Pinpoint the cell where the given text exists, returning its [x, y] midpoint coordinate. 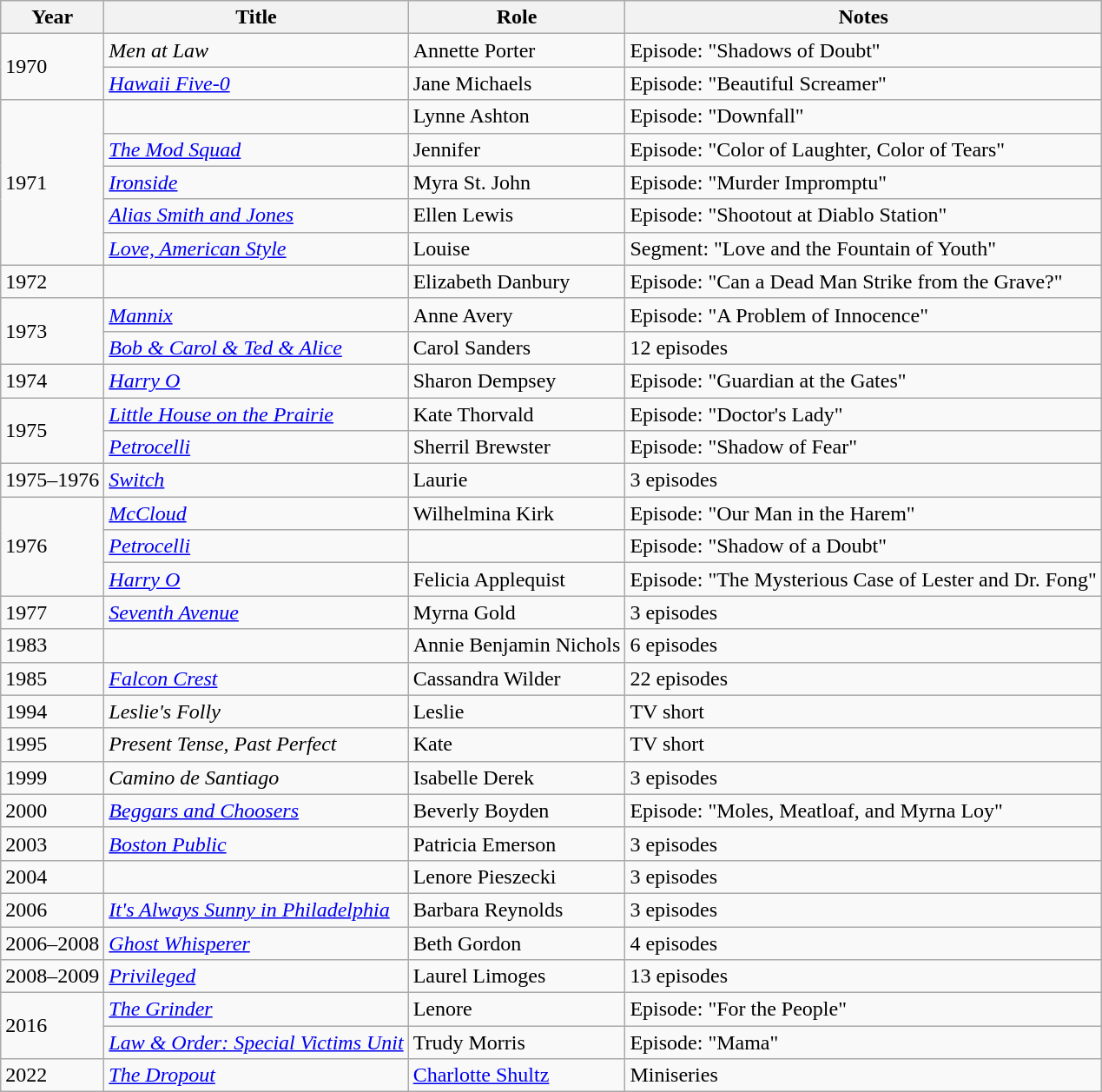
Episode: "Shadows of Doubt" [863, 50]
Episode: "Shadow of a Doubt" [863, 546]
2006–2008 [52, 943]
Boston Public [256, 844]
Episode: "Beautiful Screamer" [863, 83]
Sharon Dempsey [517, 381]
2004 [52, 877]
Laurie [517, 480]
Trudy Morris [517, 1042]
1975–1976 [52, 480]
2000 [52, 811]
1972 [52, 281]
1985 [52, 678]
Law & Order: Special Victims Unit [256, 1042]
2008–2009 [52, 976]
Episode: "Can a Dead Man Strike from the Grave?" [863, 281]
Seventh Avenue [256, 612]
22 episodes [863, 678]
Episode: "A Problem of Innocence" [863, 314]
2016 [52, 1026]
Little House on the Prairie [256, 414]
Episode: "The Mysterious Case of Lester and Dr. Fong" [863, 579]
It's Always Sunny in Philadelphia [256, 910]
Episode: "Shadow of Fear" [863, 447]
1975 [52, 431]
1994 [52, 711]
Beth Gordon [517, 943]
Switch [256, 480]
1976 [52, 546]
Isabelle Derek [517, 778]
4 episodes [863, 943]
13 episodes [863, 976]
1999 [52, 778]
1977 [52, 612]
1971 [52, 182]
Title [256, 17]
2006 [52, 910]
Miniseries [863, 1075]
Episode: "Color of Laughter, Color of Tears" [863, 149]
Alias Smith and Jones [256, 215]
Lenore Pieszecki [517, 877]
1974 [52, 381]
Episode: "Mama" [863, 1042]
Episode: "Guardian at the Gates" [863, 381]
Elizabeth Danbury [517, 281]
Episode: "Moles, Meatloaf, and Myrna Loy" [863, 811]
Annette Porter [517, 50]
12 episodes [863, 347]
Myra St. John [517, 182]
Camino de Santiago [256, 778]
Segment: "Love and the Fountain of Youth" [863, 248]
Notes [863, 17]
Episode: "Murder Impromptu" [863, 182]
Bob & Carol & Ted & Alice [256, 347]
McCloud [256, 513]
Charlotte Shultz [517, 1075]
Kate [517, 745]
Ironside [256, 182]
Felicia Applequist [517, 579]
Role [517, 17]
Beverly Boyden [517, 811]
The Mod Squad [256, 149]
Episode: "Our Man in the Harem" [863, 513]
Episode: "Downfall" [863, 116]
6 episodes [863, 645]
1973 [52, 331]
Mannix [256, 314]
Episode: "Doctor's Lady" [863, 414]
Leslie [517, 711]
2022 [52, 1075]
Patricia Emerson [517, 844]
Lenore [517, 1009]
Ellen Lewis [517, 215]
Annie Benjamin Nichols [517, 645]
The Dropout [256, 1075]
1983 [52, 645]
Beggars and Choosers [256, 811]
1995 [52, 745]
Present Tense, Past Perfect [256, 745]
Hawaii Five-0 [256, 83]
Love, American Style [256, 248]
Ghost Whisperer [256, 943]
Episode: "Shootout at Diablo Station" [863, 215]
Carol Sanders [517, 347]
Sherril Brewster [517, 447]
Falcon Crest [256, 678]
Cassandra Wilder [517, 678]
Barbara Reynolds [517, 910]
Anne Avery [517, 314]
Louise [517, 248]
Wilhelmina Kirk [517, 513]
Kate Thorvald [517, 414]
Myrna Gold [517, 612]
Jane Michaels [517, 83]
Privileged [256, 976]
1970 [52, 67]
2003 [52, 844]
Year [52, 17]
Leslie's Folly [256, 711]
Jennifer [517, 149]
Men at Law [256, 50]
Lynne Ashton [517, 116]
Laurel Limoges [517, 976]
Episode: "For the People" [863, 1009]
The Grinder [256, 1009]
